Determine the [x, y] coordinate at the center of the cell enclosing the given text.  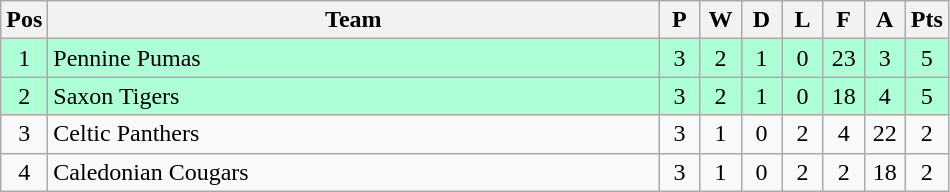
23 [844, 58]
F [844, 20]
D [762, 20]
W [720, 20]
Team [354, 20]
Caledonian Cougars [354, 172]
A [884, 20]
Celtic Panthers [354, 134]
P [680, 20]
Saxon Tigers [354, 96]
L [802, 20]
Pts [926, 20]
Pos [24, 20]
22 [884, 134]
Pennine Pumas [354, 58]
